From the cell containing the given text, extract its center point as (x, y) coordinate. 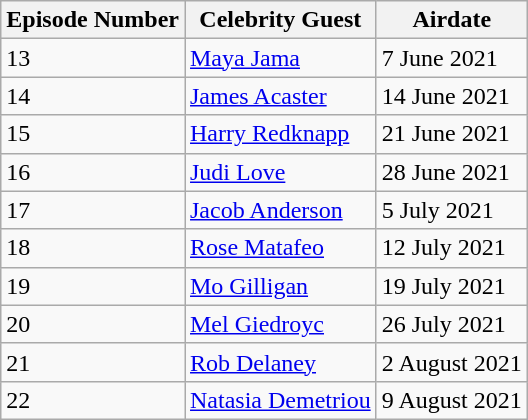
Mel Giedroyc (280, 324)
16 (93, 172)
2 August 2021 (452, 362)
Rose Matafeo (280, 248)
18 (93, 248)
7 June 2021 (452, 58)
15 (93, 134)
17 (93, 210)
14 June 2021 (452, 96)
13 (93, 58)
Celebrity Guest (280, 20)
14 (93, 96)
Jacob Anderson (280, 210)
21 (93, 362)
28 June 2021 (452, 172)
Episode Number (93, 20)
19 July 2021 (452, 286)
21 June 2021 (452, 134)
9 August 2021 (452, 400)
5 July 2021 (452, 210)
Natasia Demetriou (280, 400)
Airdate (452, 20)
Harry Redknapp (280, 134)
Maya Jama (280, 58)
12 July 2021 (452, 248)
James Acaster (280, 96)
Judi Love (280, 172)
Rob Delaney (280, 362)
Mo Gilligan (280, 286)
19 (93, 286)
26 July 2021 (452, 324)
20 (93, 324)
22 (93, 400)
